Return (x, y) of the center of cell containing provided text 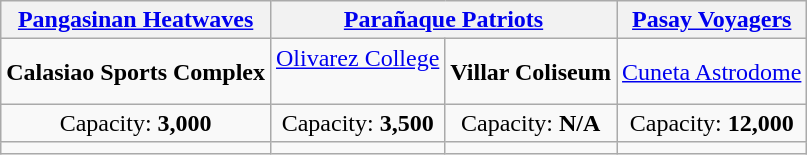
Olivarez College (357, 72)
Pangasinan Heatwaves (136, 20)
Capacity: 3,000 (136, 123)
Capacity: 3,500 (357, 123)
Parañaque Patriots (443, 20)
Villar Coliseum (531, 72)
Capacity: N/A (531, 123)
Calasiao Sports Complex (136, 72)
Cuneta Astrodome (712, 72)
Capacity: 12,000 (712, 123)
Pasay Voyagers (712, 20)
